Detect which cell encompasses the target text, then output its [X, Y] center coordinate. 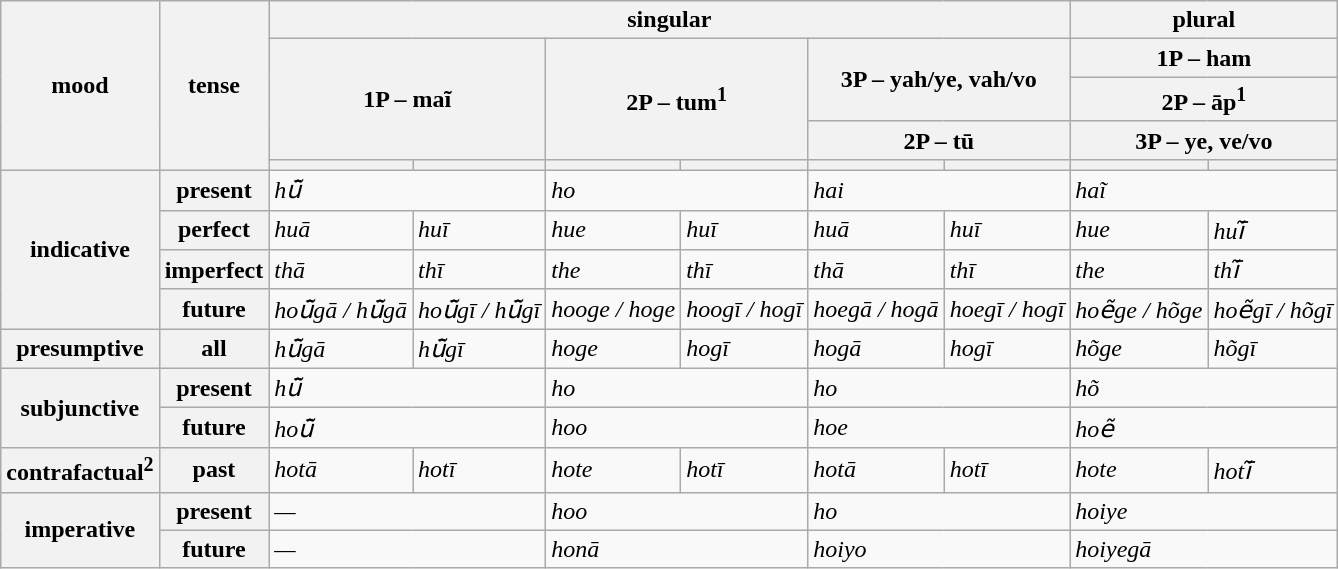
3P – ye, ve/vo [1204, 140]
hoiyo [939, 549]
hotī̃ [1273, 470]
past [214, 470]
hū̃gī [480, 349]
all [214, 349]
hai [939, 191]
hoge [614, 349]
2P – āp1 [1204, 100]
honā [677, 549]
hoẽge / hõge [1139, 309]
hoū̃gī / hū̃gī [480, 309]
hoe [939, 428]
indicative [80, 250]
hoū̃ [408, 428]
hõ [1204, 388]
contrafactual2 [80, 470]
subjunctive [80, 408]
hõge [1139, 349]
hoẽgī / hõgī [1273, 309]
1P – ham [1204, 58]
hū̃gā [341, 349]
hooge / hoge [614, 309]
imperfect [214, 270]
hoegā / hogā [876, 309]
presumptive [80, 349]
hoū̃gā / hū̃gā [341, 309]
1P – maĩ [408, 100]
hoegī / hogī [1007, 309]
tense [214, 86]
2P – tū [939, 140]
imperative [80, 530]
huī̃ [1273, 230]
2P – tum1 [677, 100]
hoiye [1204, 511]
hoẽ [1204, 428]
plural [1204, 20]
hoogī / hogī [744, 309]
singular [670, 20]
haĩ [1204, 191]
hogā [876, 349]
mood [80, 86]
hoiyegā [1204, 549]
thī̃ [1273, 270]
hõgī [1273, 349]
perfect [214, 230]
3P – yah/ye, vah/vo [939, 80]
